Locate the cell with the specified text and output its [x, y] center coordinate. 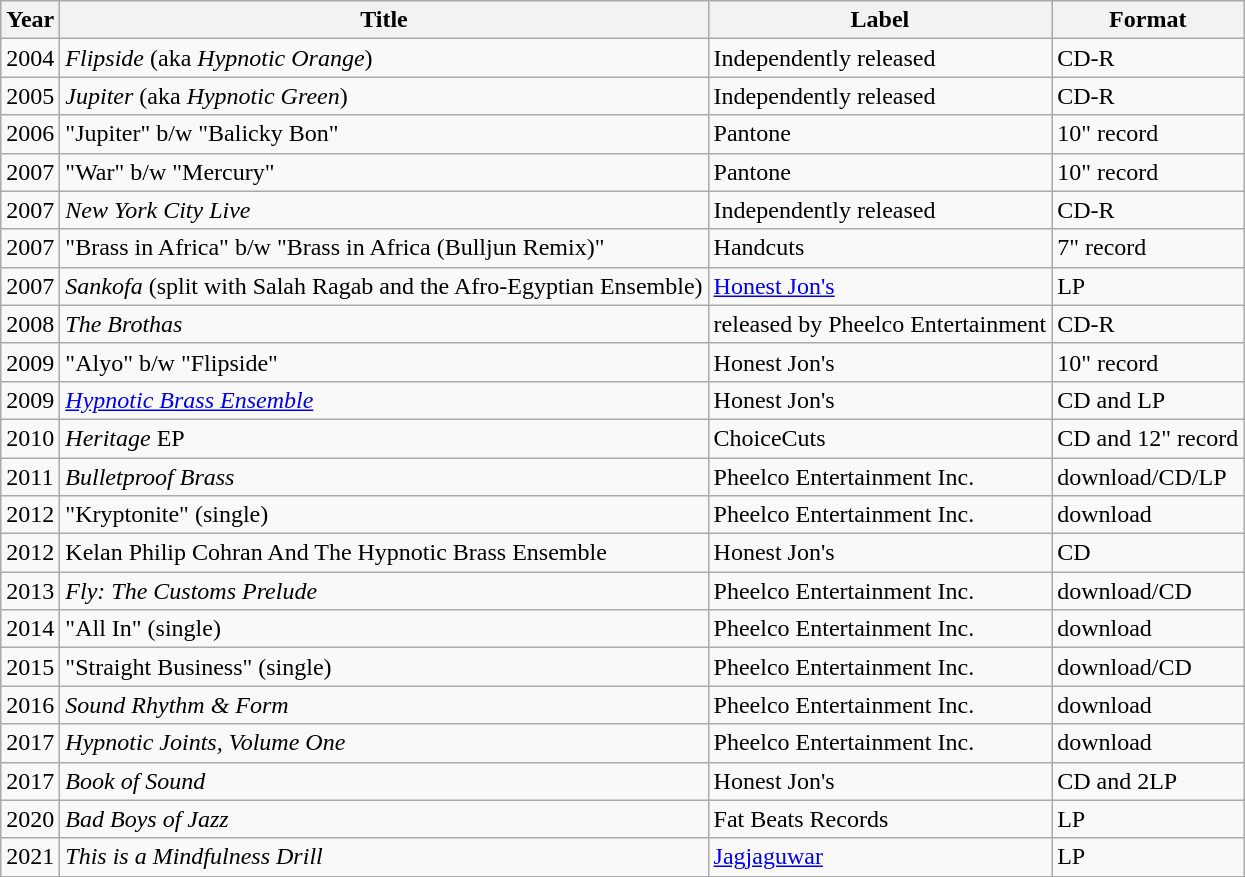
2015 [30, 667]
2004 [30, 58]
Bulletproof Brass [384, 477]
Flipside (aka Hypnotic Orange) [384, 58]
2021 [30, 857]
CD and 2LP [1148, 781]
2005 [30, 96]
ChoiceCuts [880, 438]
"All In" (single) [384, 629]
CD and 12" record [1148, 438]
2010 [30, 438]
2006 [30, 134]
download/CD/LP [1148, 477]
Hypnotic Brass Ensemble [384, 400]
New York City Live [384, 210]
Jupiter (aka Hypnotic Green) [384, 96]
"Kryptonite" (single) [384, 515]
"Brass in Africa" b/w "Brass in Africa (Bulljun Remix)" [384, 248]
CD and LP [1148, 400]
7" record [1148, 248]
Sound Rhythm & Form [384, 705]
Sankofa (split with Salah Ragab and the Afro-Egyptian Ensemble) [384, 286]
CD [1148, 553]
2020 [30, 819]
"Jupiter" b/w "Balicky Bon" [384, 134]
Kelan Philip Cohran And The Hypnotic Brass Ensemble [384, 553]
Label [880, 20]
Handcuts [880, 248]
Fat Beats Records [880, 819]
Format [1148, 20]
"Straight Business" (single) [384, 667]
"Alyo" b/w "Flipside" [384, 362]
The Brothas [384, 324]
Book of Sound [384, 781]
Year [30, 20]
2014 [30, 629]
This is a Mindfulness Drill [384, 857]
released by Pheelco Entertainment [880, 324]
2011 [30, 477]
Fly: The Customs Prelude [384, 591]
2013 [30, 591]
Jagjaguwar [880, 857]
Bad Boys of Jazz [384, 819]
2016 [30, 705]
Title [384, 20]
Hypnotic Joints, Volume One [384, 743]
2008 [30, 324]
"War" b/w "Mercury" [384, 172]
Heritage EP [384, 438]
